Provide the [x, y] coordinate of the cell's center where the given text is located.  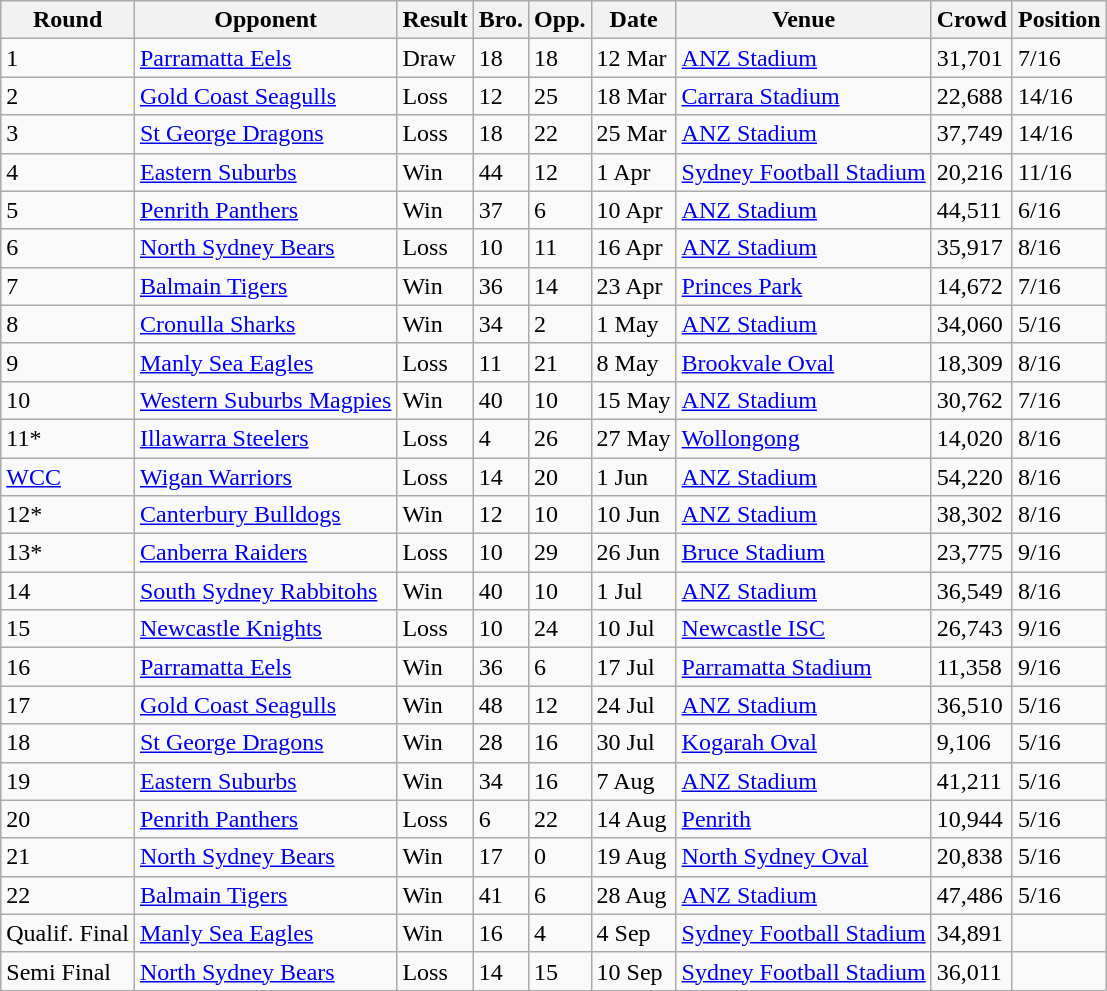
Carrara Stadium [804, 96]
8 May [634, 362]
8 [68, 324]
10 Jun [634, 515]
12* [68, 515]
0 [560, 857]
Semi Final [68, 971]
23 Apr [634, 286]
38,302 [972, 515]
25 [560, 96]
Canberra Raiders [265, 553]
34,891 [972, 933]
Date [634, 20]
26 Jun [634, 553]
34,060 [972, 324]
10 Apr [634, 210]
1 [68, 58]
Draw [435, 58]
35,917 [972, 248]
Parramatta Stadium [804, 667]
22,688 [972, 96]
47,486 [972, 895]
1 Jul [634, 591]
30 Jul [634, 743]
17 Jul [634, 667]
5 [68, 210]
Cronulla Sharks [265, 324]
26 [560, 438]
10 Sep [634, 971]
4 Sep [634, 933]
10 Jul [634, 629]
48 [500, 705]
Wollongong [804, 438]
30,762 [972, 400]
28 [500, 743]
18 Mar [634, 96]
1 May [634, 324]
24 [560, 629]
Result [435, 20]
26,743 [972, 629]
37,749 [972, 134]
3 [68, 134]
11,358 [972, 667]
Kogarah Oval [804, 743]
Wigan Warriors [265, 477]
20,216 [972, 172]
7 Aug [634, 781]
20,838 [972, 857]
25 Mar [634, 134]
WCC [68, 477]
Canterbury Bulldogs [265, 515]
31,701 [972, 58]
16 Apr [634, 248]
13* [68, 553]
41,211 [972, 781]
Qualif. Final [68, 933]
11* [68, 438]
44,511 [972, 210]
6/16 [1059, 210]
Venue [804, 20]
36,510 [972, 705]
Round [68, 20]
Princes Park [804, 286]
14,020 [972, 438]
15 May [634, 400]
Newcastle Knights [265, 629]
41 [500, 895]
9,106 [972, 743]
36,011 [972, 971]
11/16 [1059, 172]
28 Aug [634, 895]
South Sydney Rabbitohs [265, 591]
1 Jun [634, 477]
Opponent [265, 20]
54,220 [972, 477]
9 [68, 362]
19 [68, 781]
Bro. [500, 20]
14,672 [972, 286]
Bruce Stadium [804, 553]
14 Aug [634, 819]
12 Mar [634, 58]
37 [500, 210]
Newcastle ISC [804, 629]
Crowd [972, 20]
7 [68, 286]
Position [1059, 20]
19 Aug [634, 857]
1 Apr [634, 172]
Penrith [804, 819]
Brookvale Oval [804, 362]
Western Suburbs Magpies [265, 400]
29 [560, 553]
North Sydney Oval [804, 857]
44 [500, 172]
Opp. [560, 20]
23,775 [972, 553]
27 May [634, 438]
24 Jul [634, 705]
10,944 [972, 819]
18,309 [972, 362]
36,549 [972, 591]
Illawarra Steelers [265, 438]
